Capture the cell that displays the provided text and extract its (X, Y) central coordinate. 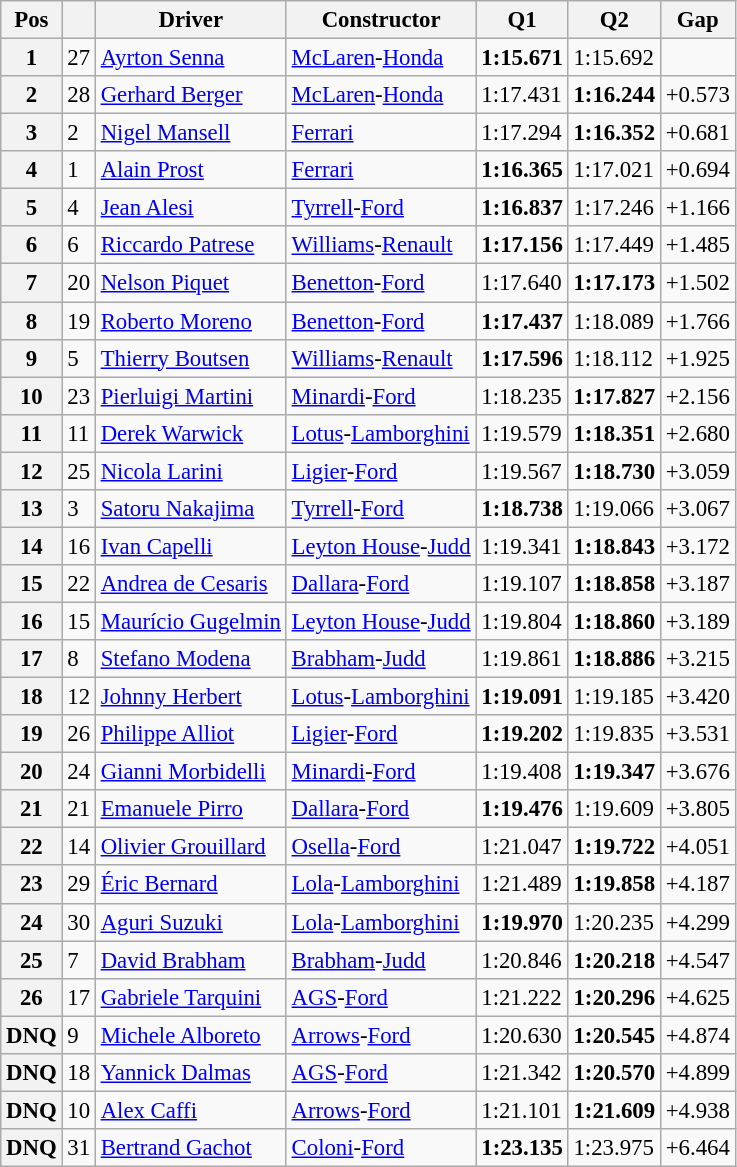
Alex Caffi (190, 1110)
Satoru Nakajima (190, 509)
1:18.235 (522, 396)
1:18.089 (614, 321)
+3.187 (698, 584)
Éric Bernard (190, 885)
Pierluigi Martini (190, 396)
1:21.047 (522, 847)
+2.680 (698, 433)
13 (32, 509)
30 (78, 922)
1:19.185 (614, 697)
+0.694 (698, 170)
27 (78, 58)
1:18.860 (614, 621)
1:17.596 (522, 358)
Maurício Gugelmin (190, 621)
Stefano Modena (190, 659)
Aguri Suzuki (190, 922)
1:15.692 (614, 58)
Gerhard Berger (190, 95)
Jean Alesi (190, 208)
1:17.827 (614, 396)
+3.215 (698, 659)
1:20.570 (614, 1073)
Bertrand Gachot (190, 1148)
1:16.365 (522, 170)
1:19.341 (522, 546)
+2.156 (698, 396)
1:19.722 (614, 847)
Yannick Dalmas (190, 1073)
1:19.347 (614, 772)
1:19.861 (522, 659)
1:19.858 (614, 885)
Johnny Herbert (190, 697)
+1.925 (698, 358)
Nicola Larini (190, 471)
Q1 (522, 20)
1:17.294 (522, 133)
1:17.156 (522, 245)
+4.625 (698, 997)
1:19.091 (522, 697)
1:21.609 (614, 1110)
+1.502 (698, 283)
Philippe Alliot (190, 734)
1:19.476 (522, 809)
1:16.352 (614, 133)
1:20.235 (614, 922)
1:17.640 (522, 283)
Constructor (381, 20)
1:19.408 (522, 772)
1:23.135 (522, 1148)
+4.547 (698, 960)
Riccardo Patrese (190, 245)
1:17.173 (614, 283)
Osella-Ford (381, 847)
1:19.804 (522, 621)
1:17.021 (614, 170)
1:19.202 (522, 734)
Gap (698, 20)
1:21.342 (522, 1073)
Pos (32, 20)
31 (78, 1148)
1:17.431 (522, 95)
1:20.218 (614, 960)
1:20.846 (522, 960)
Nigel Mansell (190, 133)
+1.166 (698, 208)
+3.172 (698, 546)
1:21.222 (522, 997)
1:19.107 (522, 584)
1:17.246 (614, 208)
1:21.101 (522, 1110)
1:21.489 (522, 885)
1:18.730 (614, 471)
1:19.066 (614, 509)
1:20.630 (522, 1035)
Coloni-Ford (381, 1148)
1:19.579 (522, 433)
29 (78, 885)
1:18.112 (614, 358)
Derek Warwick (190, 433)
Olivier Grouillard (190, 847)
+3.189 (698, 621)
David Brabham (190, 960)
Gianni Morbidelli (190, 772)
1:18.858 (614, 584)
+3.067 (698, 509)
+1.485 (698, 245)
Ayrton Senna (190, 58)
Ivan Capelli (190, 546)
+6.464 (698, 1148)
1:17.449 (614, 245)
28 (78, 95)
Michele Alboreto (190, 1035)
Driver (190, 20)
Thierry Boutsen (190, 358)
+0.681 (698, 133)
+3.059 (698, 471)
1:18.886 (614, 659)
1:18.843 (614, 546)
1:18.351 (614, 433)
Andrea de Cesaris (190, 584)
+3.420 (698, 697)
+0.573 (698, 95)
1:15.671 (522, 58)
+4.938 (698, 1110)
Q2 (614, 20)
Roberto Moreno (190, 321)
+4.874 (698, 1035)
1:16.244 (614, 95)
1:16.837 (522, 208)
Alain Prost (190, 170)
Nelson Piquet (190, 283)
1:19.970 (522, 922)
+4.899 (698, 1073)
1:23.975 (614, 1148)
1:18.738 (522, 509)
1:19.567 (522, 471)
1:20.545 (614, 1035)
1:20.296 (614, 997)
+4.187 (698, 885)
+4.051 (698, 847)
+3.805 (698, 809)
+1.766 (698, 321)
Emanuele Pirro (190, 809)
+3.531 (698, 734)
+3.676 (698, 772)
1:17.437 (522, 321)
Gabriele Tarquini (190, 997)
1:19.835 (614, 734)
+4.299 (698, 922)
1:19.609 (614, 809)
